Extract the [x, y] coordinate from the center of the cell holding the provided text.  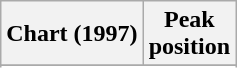
Peakposition [189, 34]
Chart (1997) [72, 34]
